Search for the cell housing the specified text and yield its (x, y) center coordinate. 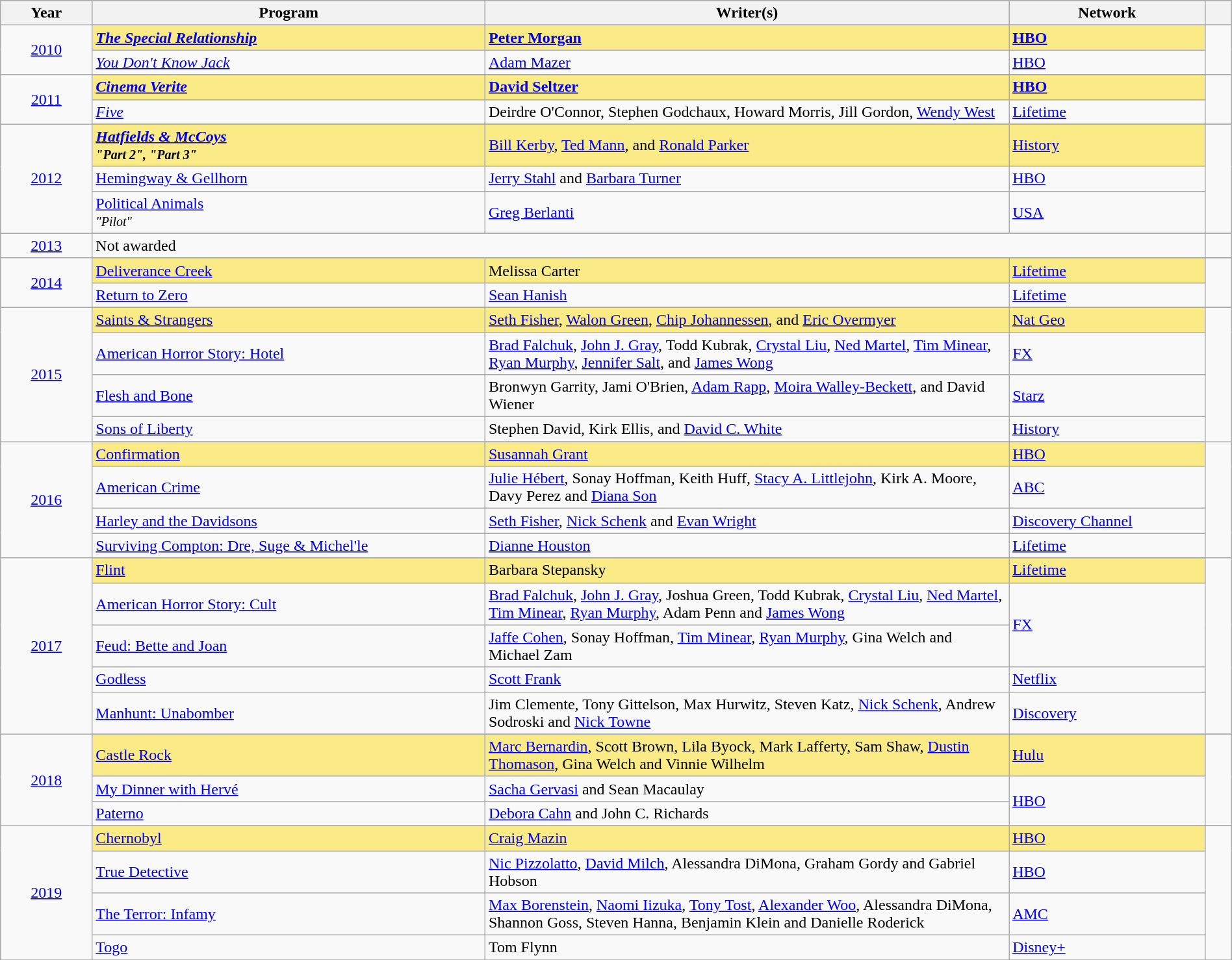
Netflix (1107, 679)
Melissa Carter (747, 270)
Seth Fisher, Nick Schenk and Evan Wright (747, 521)
Julie Hébert, Sonay Hoffman, Keith Huff, Stacy A. Littlejohn, Kirk A. Moore, Davy Perez and Diana Son (747, 487)
Cinema Verite (289, 87)
2014 (47, 283)
AMC (1107, 915)
American Horror Story: Hotel (289, 353)
USA (1107, 212)
Jaffe Cohen, Sonay Hoffman, Tim Minear, Ryan Murphy, Gina Welch and Michael Zam (747, 646)
Seth Fisher, Walon Green, Chip Johannessen, and Eric Overmyer (747, 320)
Flesh and Bone (289, 396)
Writer(s) (747, 13)
2017 (47, 646)
Deirdre O'Connor, Stephen Godchaux, Howard Morris, Jill Gordon, Wendy West (747, 112)
Sean Hanish (747, 295)
Starz (1107, 396)
2010 (47, 50)
Not awarded (648, 246)
Scott Frank (747, 679)
Flint (289, 570)
Stephen David, Kirk Ellis, and David C. White (747, 429)
2015 (47, 374)
Craig Mazin (747, 838)
Discovery Channel (1107, 521)
2012 (47, 179)
Harley and the Davidsons (289, 521)
Paterno (289, 813)
American Horror Story: Cult (289, 604)
True Detective (289, 872)
Max Borenstein, Naomi Iizuka, Tony Tost, Alexander Woo, Alessandra DiMona, Shannon Goss, Steven Hanna, Benjamin Klein and Danielle Roderick (747, 915)
Deliverance Creek (289, 270)
Hemingway & Gellhorn (289, 179)
Surviving Compton: Dre, Suge & Michel'le (289, 546)
2019 (47, 892)
Greg Berlanti (747, 212)
Jerry Stahl and Barbara Turner (747, 179)
Manhunt: Unabomber (289, 713)
Year (47, 13)
You Don't Know Jack (289, 62)
2016 (47, 500)
Program (289, 13)
Tom Flynn (747, 948)
2011 (47, 99)
Network (1107, 13)
Five (289, 112)
Adam Mazer (747, 62)
Godless (289, 679)
2013 (47, 246)
ABC (1107, 487)
Togo (289, 948)
Sons of Liberty (289, 429)
Castle Rock (289, 755)
Brad Falchuk, John J. Gray, Joshua Green, Todd Kubrak, Crystal Liu, Ned Martel, Tim Minear, Ryan Murphy, Adam Penn and James Wong (747, 604)
Sacha Gervasi and Sean Macaulay (747, 789)
The Terror: Infamy (289, 915)
Saints & Strangers (289, 320)
Marc Bernardin, Scott Brown, Lila Byock, Mark Lafferty, Sam Shaw, Dustin Thomason, Gina Welch and Vinnie Wilhelm (747, 755)
Dianne Houston (747, 546)
Feud: Bette and Joan (289, 646)
Disney+ (1107, 948)
Brad Falchuk, John J. Gray, Todd Kubrak, Crystal Liu, Ned Martel, Tim Minear, Ryan Murphy, Jennifer Salt, and James Wong (747, 353)
Chernobyl (289, 838)
Hulu (1107, 755)
Return to Zero (289, 295)
Debora Cahn and John C. Richards (747, 813)
American Crime (289, 487)
Nat Geo (1107, 320)
Susannah Grant (747, 454)
Peter Morgan (747, 38)
Barbara Stepansky (747, 570)
Bill Kerby, Ted Mann, and Ronald Parker (747, 145)
Hatfields & McCoys"Part 2", "Part 3" (289, 145)
David Seltzer (747, 87)
My Dinner with Hervé (289, 789)
Jim Clemente, Tony Gittelson, Max Hurwitz, Steven Katz, Nick Schenk, Andrew Sodroski and Nick Towne (747, 713)
Discovery (1107, 713)
2018 (47, 779)
Confirmation (289, 454)
Nic Pizzolatto, David Milch, Alessandra DiMona, Graham Gordy and Gabriel Hobson (747, 872)
Bronwyn Garrity, Jami O'Brien, Adam Rapp, Moira Walley-Beckett, and David Wiener (747, 396)
The Special Relationship (289, 38)
Political Animals"Pilot" (289, 212)
